Find where the given text appears and provide that cell's center as [x, y] coordinate. 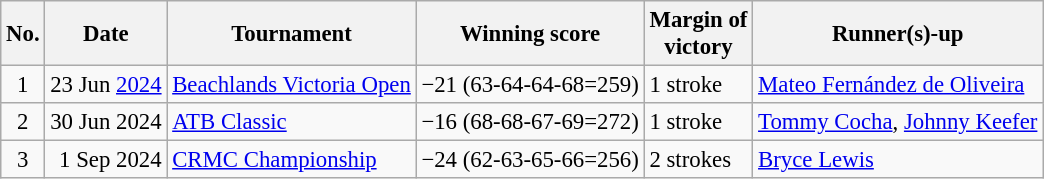
1 Sep 2024 [106, 160]
23 Jun 2024 [106, 85]
CRMC Championship [292, 160]
2 [23, 122]
3 [23, 160]
1 [23, 85]
No. [23, 34]
Beachlands Victoria Open [292, 85]
Bryce Lewis [898, 160]
−16 (68-68-67-69=272) [530, 122]
Runner(s)-up [898, 34]
−21 (63-64-64-68=259) [530, 85]
2 strokes [698, 160]
Margin ofvictory [698, 34]
Mateo Fernández de Oliveira [898, 85]
Winning score [530, 34]
Tournament [292, 34]
Date [106, 34]
ATB Classic [292, 122]
30 Jun 2024 [106, 122]
−24 (62-63-65-66=256) [530, 160]
Tommy Cocha, Johnny Keefer [898, 122]
